Identify which cell holds the provided text, then report its (X, Y) central coordinate. 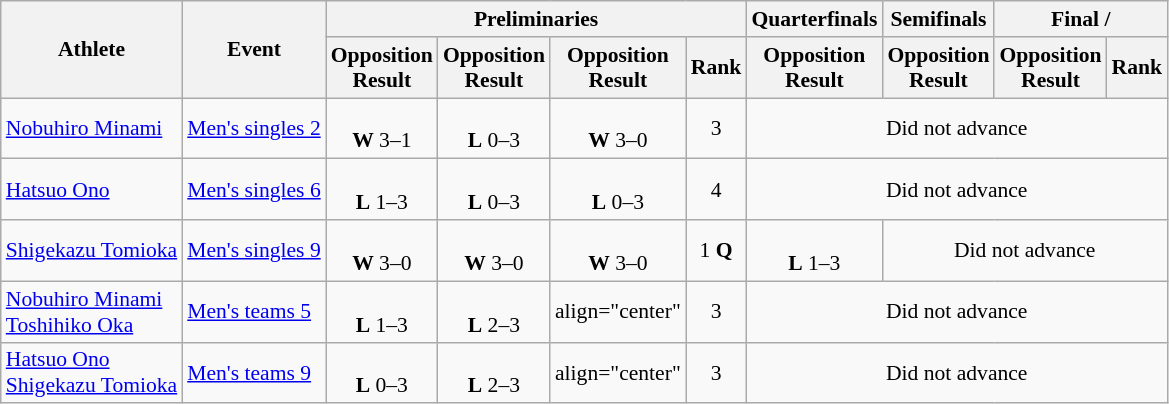
Men's singles 2 (254, 128)
Men's teams 5 (254, 312)
Men's singles 6 (254, 190)
Men's singles 9 (254, 250)
Hatsuo Ono Shigekazu Tomioka (92, 372)
Nobuhiro Minami Toshihiko Oka (92, 312)
Athlete (92, 50)
Hatsuo Ono (92, 190)
4 (716, 190)
W 3–1 (382, 128)
1 Q (716, 250)
Shigekazu Tomioka (92, 250)
Event (254, 50)
Preliminaries (536, 19)
Semifinals (938, 19)
Nobuhiro Minami (92, 128)
Quarterfinals (814, 19)
Final / (1080, 19)
Men's teams 9 (254, 372)
